Capture the cell that displays the provided text and extract its (X, Y) central coordinate. 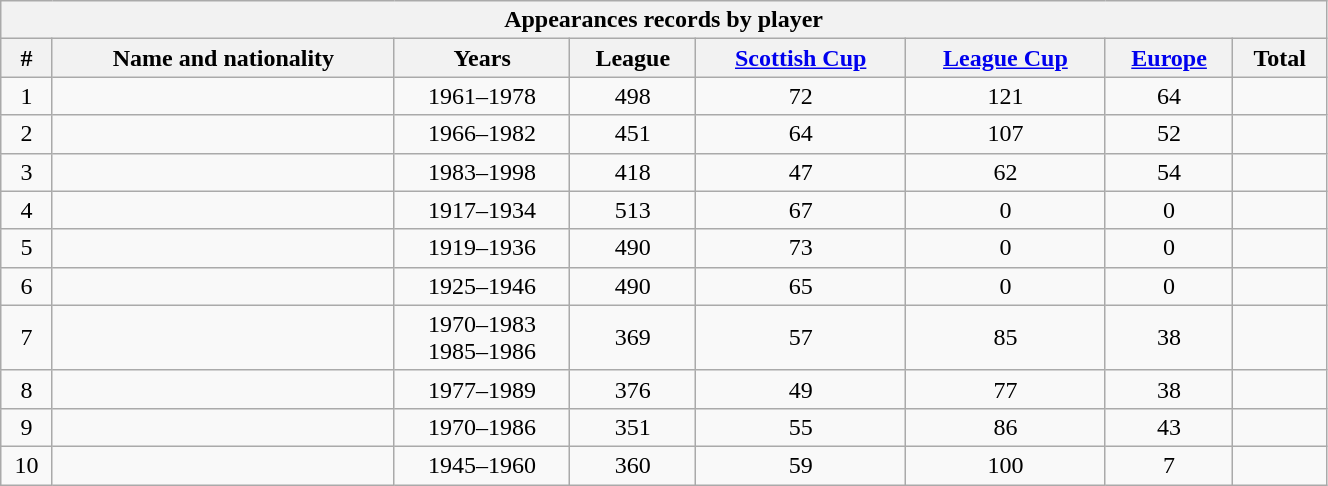
54 (1169, 172)
360 (633, 465)
121 (1006, 96)
1983–1998 (482, 172)
10 (27, 465)
9 (27, 427)
513 (633, 210)
376 (633, 389)
5 (27, 248)
1919–1936 (482, 248)
65 (801, 286)
86 (1006, 427)
League (633, 58)
1977–1989 (482, 389)
498 (633, 96)
3 (27, 172)
52 (1169, 134)
59 (801, 465)
351 (633, 427)
1970–1986 (482, 427)
Years (482, 58)
Total (1280, 58)
1945–1960 (482, 465)
1 (27, 96)
49 (801, 389)
Scottish Cup (801, 58)
55 (801, 427)
369 (633, 338)
67 (801, 210)
43 (1169, 427)
57 (801, 338)
107 (1006, 134)
Appearances records by player (664, 20)
Name and nationality (223, 58)
418 (633, 172)
1961–1978 (482, 96)
100 (1006, 465)
Europe (1169, 58)
# (27, 58)
451 (633, 134)
1970–19831985–1986 (482, 338)
85 (1006, 338)
1925–1946 (482, 286)
6 (27, 286)
72 (801, 96)
2 (27, 134)
62 (1006, 172)
8 (27, 389)
1966–1982 (482, 134)
73 (801, 248)
77 (1006, 389)
League Cup (1006, 58)
47 (801, 172)
4 (27, 210)
1917–1934 (482, 210)
